Find where the given text appears and provide that cell's center as [x, y] coordinate. 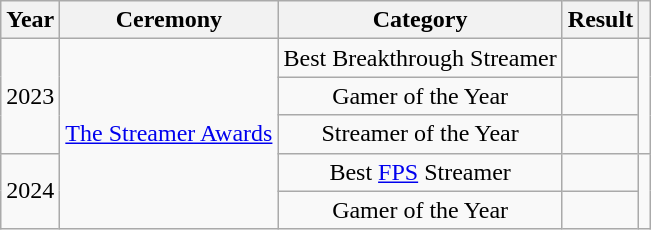
2024 [30, 191]
Best FPS Streamer [420, 172]
Result [600, 20]
2023 [30, 96]
Streamer of the Year [420, 134]
The Streamer Awards [169, 134]
Ceremony [169, 20]
Category [420, 20]
Year [30, 20]
Best Breakthrough Streamer [420, 58]
